Provide the [x, y] coordinate of the cell's center where the given text is located.  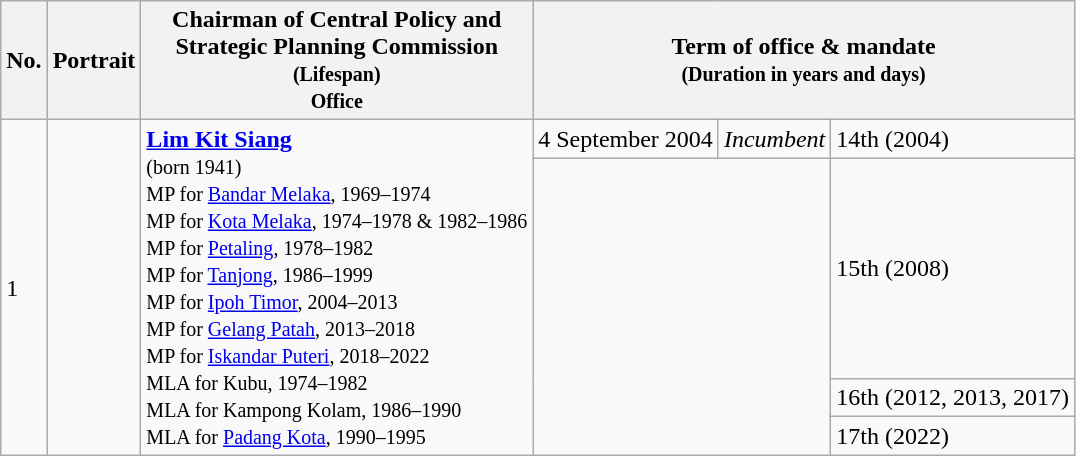
Incumbent [774, 139]
16th (2012, 2013, 2017) [953, 398]
No. [24, 60]
Term of office & mandate(Duration in years and days) [804, 60]
14th (2004) [953, 139]
17th (2022) [953, 436]
1 [24, 288]
15th (2008) [953, 268]
4 September 2004 [626, 139]
Portrait [94, 60]
Chairman of Central Policy andStrategic Planning Commission(Lifespan)Office [337, 60]
